Extract the [x, y] coordinate from the center of the cell holding the provided text.  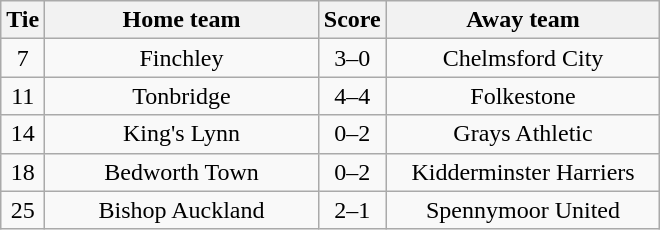
Tie [23, 20]
Tonbridge [182, 96]
Bedworth Town [182, 172]
Score [352, 20]
25 [23, 210]
7 [23, 58]
Chelmsford City [523, 58]
11 [23, 96]
4–4 [352, 96]
Home team [182, 20]
Finchley [182, 58]
Away team [523, 20]
Kidderminster Harriers [523, 172]
3–0 [352, 58]
18 [23, 172]
14 [23, 134]
2–1 [352, 210]
Bishop Auckland [182, 210]
Spennymoor United [523, 210]
Folkestone [523, 96]
Grays Athletic [523, 134]
King's Lynn [182, 134]
